Detect which cell encompasses the target text, then output its (X, Y) center coordinate. 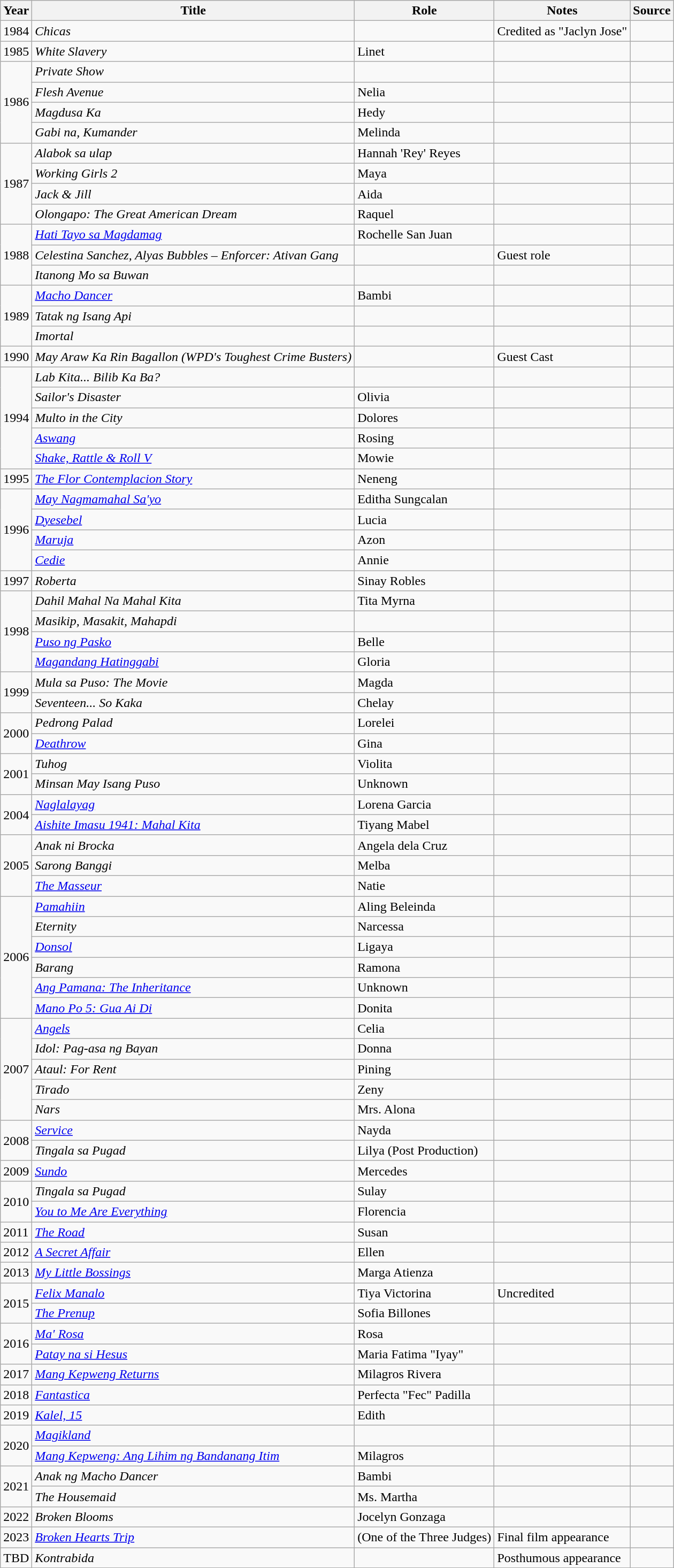
Donsol (194, 947)
Felix Manalo (194, 1293)
1985 (16, 51)
Donna (425, 1049)
Aswang (194, 438)
Magda (425, 682)
2000 (16, 733)
Mano Po 5: Gua Ai Di (194, 1008)
Sundo (194, 1171)
The Housemaid (194, 1496)
TBD (16, 1558)
Posthumous appearance (562, 1558)
Ramona (425, 967)
Susan (425, 1232)
Jocelyn Gonzaga (425, 1517)
Nelia (425, 92)
Edith (425, 1415)
1987 (16, 183)
Aling Beleinda (425, 906)
You to Me Are Everything (194, 1211)
Narcessa (425, 927)
Alabok sa ulap (194, 153)
My Little Bossings (194, 1273)
The Masseur (194, 886)
Patay na si Hesus (194, 1354)
May Nagmamahal Sa'yo (194, 499)
1989 (16, 316)
Sulay (425, 1191)
Tiya Victorina (425, 1293)
Gloria (425, 662)
2019 (16, 1415)
Credited as "Jaclyn Jose" (562, 31)
Working Girls 2 (194, 173)
Pedrong Palad (194, 723)
Guest role (562, 255)
Ms. Martha (425, 1496)
Florencia (425, 1211)
Hati Tayo sa Magdamag (194, 234)
Linet (425, 51)
Editha Sungcalan (425, 499)
Mowie (425, 458)
Barang (194, 967)
Dyesebel (194, 519)
Donita (425, 1008)
Magdusa Ka (194, 112)
2020 (16, 1446)
Title (194, 11)
Anak ng Macho Dancer (194, 1476)
1997 (16, 580)
Mercedes (425, 1171)
Angela dela Cruz (425, 845)
Hannah 'Rey' Reyes (425, 153)
White Slavery (194, 51)
2017 (16, 1374)
Aishite Imasu 1941: Mahal Kita (194, 825)
Masikip, Masakit, Mahapdi (194, 621)
Rosa (425, 1334)
Kontrabida (194, 1558)
Shake, Rattle & Roll V (194, 458)
Multo in the City (194, 418)
Marga Atienza (425, 1273)
Aida (425, 194)
1998 (16, 632)
Chicas (194, 31)
Guest Cast (562, 357)
Chelay (425, 703)
Tirado (194, 1089)
Service (194, 1130)
Jack & Jill (194, 194)
Tuhog (194, 764)
Melba (425, 865)
Nayda (425, 1130)
Roberta (194, 580)
Kalel, 15 (194, 1415)
2007 (16, 1069)
Fantastica (194, 1395)
May Araw Ka Rin Bagallon (WPD's Toughest Crime Busters) (194, 357)
2023 (16, 1537)
2008 (16, 1140)
Sinay Robles (425, 580)
The Flor Contemplacion Story (194, 479)
Violita (425, 764)
Mang Kepweng Returns (194, 1374)
Private Show (194, 72)
Melinda (425, 133)
Ellen (425, 1252)
Ma' Rosa (194, 1334)
Pamahiin (194, 906)
Rosing (425, 438)
Minsan May Isang Puso (194, 784)
Neneng (425, 479)
Tatak ng Isang Api (194, 316)
The Road (194, 1232)
Idol: Pag-asa ng Bayan (194, 1049)
Mula sa Puso: The Movie (194, 682)
Ligaya (425, 947)
Macho Dancer (194, 296)
Pining (425, 1069)
Sofia Billones (425, 1313)
Sarong Banggi (194, 865)
Rochelle San Juan (425, 234)
Ang Pamana: The Inheritance (194, 988)
Milagros (425, 1456)
Tiyang Mabel (425, 825)
Dahil Mahal Na Mahal Kita (194, 601)
The Prenup (194, 1313)
A Secret Affair (194, 1252)
Lab Kita... Bilib Ka Ba? (194, 377)
Broken Hearts Trip (194, 1537)
Annie (425, 560)
Raquel (425, 214)
1986 (16, 102)
Magikland (194, 1435)
2006 (16, 957)
Celestina Sanchez, Alyas Bubbles – Enforcer: Ativan Gang (194, 255)
Eternity (194, 927)
Role (425, 11)
Lilya (Post Production) (425, 1150)
Lorena Garcia (425, 804)
Milagros Rivera (425, 1374)
Angels (194, 1028)
Zeny (425, 1089)
1994 (16, 418)
Imortal (194, 336)
2022 (16, 1517)
1984 (16, 31)
Olivia (425, 397)
Dolores (425, 418)
Mang Kepweng: Ang Lihim ng Bandanang Itim (194, 1456)
Cedie (194, 560)
Source (652, 11)
1999 (16, 693)
Tita Myrna (425, 601)
Azon (425, 540)
1990 (16, 357)
2005 (16, 865)
Anak ni Brocka (194, 845)
2011 (16, 1232)
Celia (425, 1028)
Flesh Avenue (194, 92)
Mrs. Alona (425, 1110)
Nars (194, 1110)
2009 (16, 1171)
Magandang Hatinggabi (194, 662)
Naglalayag (194, 804)
Seventeen... So Kaka (194, 703)
1988 (16, 255)
Gina (425, 743)
1996 (16, 529)
Ataul: For Rent (194, 1069)
2015 (16, 1303)
2001 (16, 774)
Itanong Mo sa Buwan (194, 275)
Notes (562, 11)
Year (16, 11)
Puso ng Pasko (194, 642)
Maria Fatima "Iyay" (425, 1354)
2010 (16, 1201)
Final film appearance (562, 1537)
Hedy (425, 112)
Perfecta "Fec" Padilla (425, 1395)
Broken Blooms (194, 1517)
2012 (16, 1252)
Maya (425, 173)
2016 (16, 1344)
Deathrow (194, 743)
Natie (425, 886)
Lucia (425, 519)
Uncredited (562, 1293)
2021 (16, 1486)
Belle (425, 642)
Olongapo: The Great American Dream (194, 214)
2018 (16, 1395)
Lorelei (425, 723)
1995 (16, 479)
2013 (16, 1273)
Gabi na, Kumander (194, 133)
2004 (16, 814)
(One of the Three Judges) (425, 1537)
Maruja (194, 540)
Sailor's Disaster (194, 397)
